Detect which cell encompasses the target text, then output its (x, y) center coordinate. 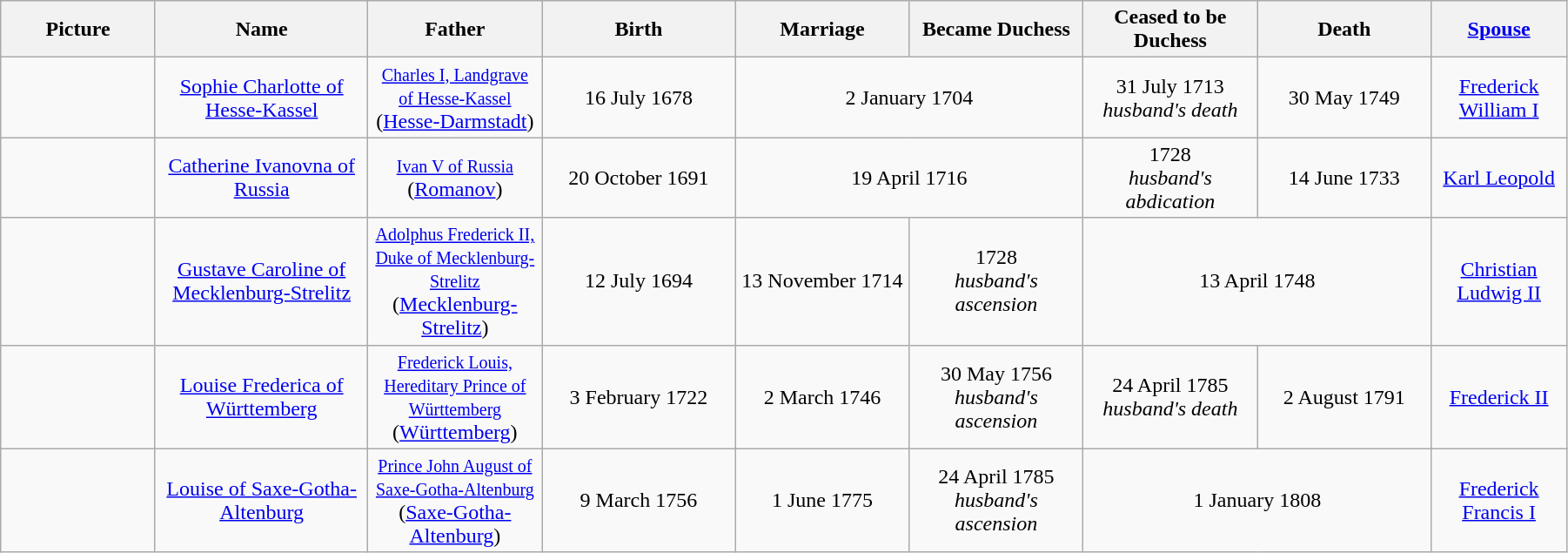
Birth (639, 30)
Adolphus Frederick II, Duke of Mecklenburg-Strelitz (Mecklenburg-Strelitz) (455, 281)
Karl Leopold (1499, 178)
Sophie Charlotte of Hesse-Kassel (261, 98)
Father (455, 30)
Picture (78, 30)
30 May 1749 (1344, 98)
3 February 1722 (639, 397)
24 April 1785husband's ascension (996, 500)
Frederick Louis, Hereditary Prince of Württemberg (Württemberg) (455, 397)
31 July 1713husband's death (1170, 98)
Catherine Ivanovna of Russia (261, 178)
12 July 1694 (639, 281)
Christian Ludwig II (1499, 281)
19 April 1716 (909, 178)
Louise Frederica of Württemberg (261, 397)
13 April 1748 (1257, 281)
Gustave Caroline of Mecklenburg-Strelitz (261, 281)
20 October 1691 (639, 178)
Ceased to be Duchess (1170, 30)
Louise of Saxe-Gotha-Altenburg (261, 500)
30 May 1756husband's ascension (996, 397)
9 March 1756 (639, 500)
Spouse (1499, 30)
1728husband's ascension (996, 281)
16 July 1678 (639, 98)
Ivan V of Russia (Romanov) (455, 178)
Became Duchess (996, 30)
Marriage (822, 30)
1 January 1808 (1257, 500)
14 June 1733 (1344, 178)
2 August 1791 (1344, 397)
Name (261, 30)
Frederick Francis I (1499, 500)
2 January 1704 (909, 98)
1728husband's abdication (1170, 178)
Death (1344, 30)
1 June 1775 (822, 500)
13 November 1714 (822, 281)
Prince John August of Saxe-Gotha-Altenburg (Saxe-Gotha-Altenburg) (455, 500)
Frederick William I (1499, 98)
24 April 1785husband's death (1170, 397)
Charles I, Landgrave of Hesse-Kassel (Hesse-Darmstadt) (455, 98)
2 March 1746 (822, 397)
Frederick II (1499, 397)
